Return the (X, Y) coordinate for the center point of the cell that contains the specified text.  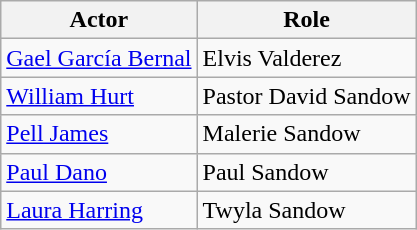
Actor (99, 20)
Twyla Sandow (306, 210)
Paul Sandow (306, 172)
Laura Harring (99, 210)
Gael García Bernal (99, 58)
Role (306, 20)
Malerie Sandow (306, 134)
Pell James (99, 134)
Elvis Valderez (306, 58)
Pastor David Sandow (306, 96)
William Hurt (99, 96)
Paul Dano (99, 172)
